Determine the (X, Y) coordinate at the center of the cell enclosing the given text.  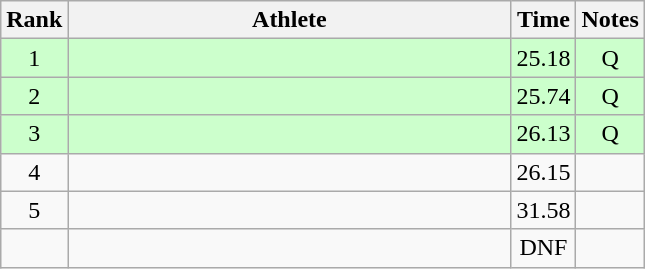
26.13 (544, 134)
5 (34, 210)
DNF (544, 248)
4 (34, 172)
31.58 (544, 210)
Time (544, 20)
1 (34, 58)
2 (34, 96)
26.15 (544, 172)
Athlete (290, 20)
Notes (610, 20)
25.74 (544, 96)
25.18 (544, 58)
Rank (34, 20)
3 (34, 134)
